Output the [x, y] coordinate of the center of the cell containing the given text.  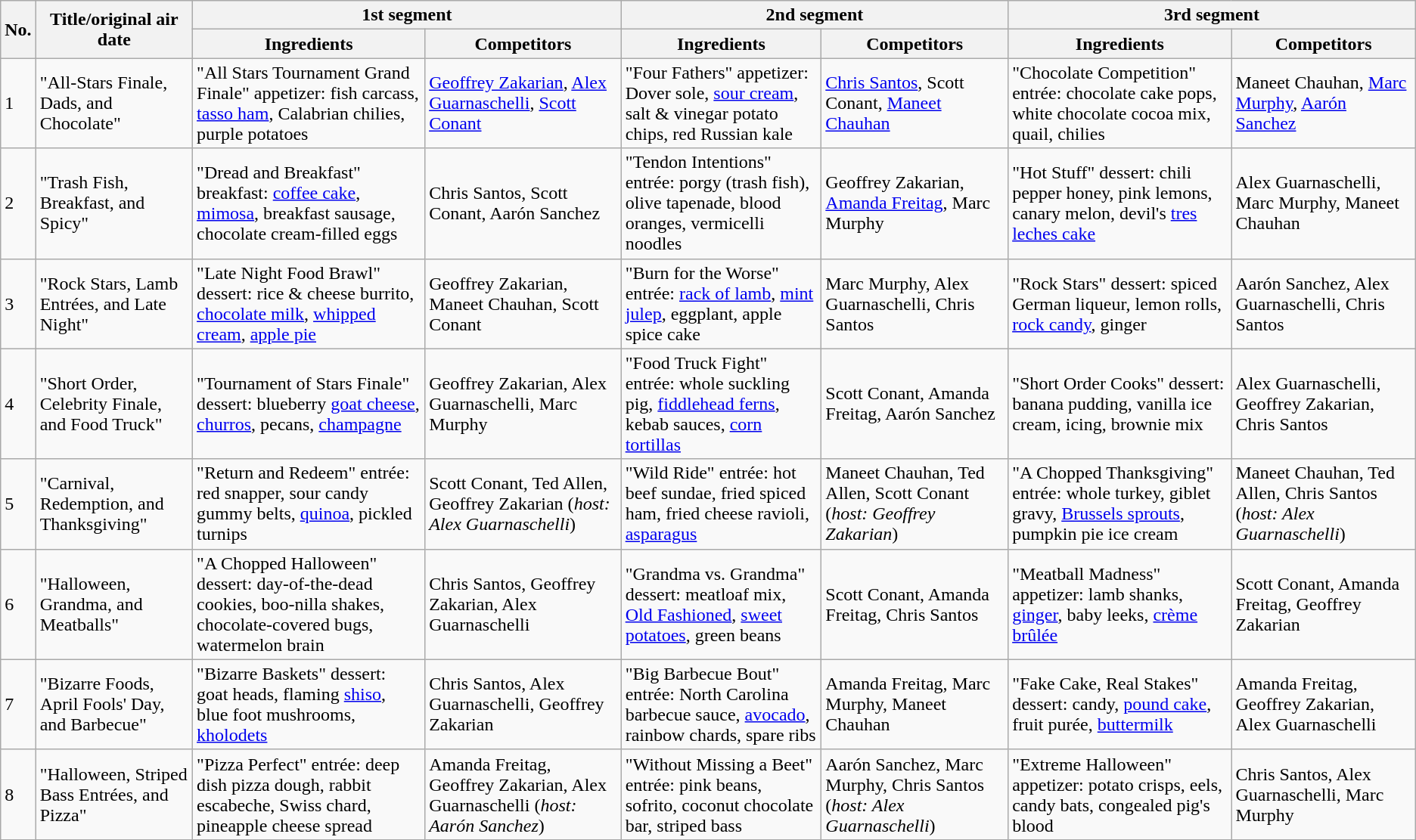
Scott Conant, Amanda Freitag, Geoffrey Zakarian [1324, 604]
"Grandma vs. Grandma" dessert: meatloaf mix, Old Fashioned, sweet potatoes, green beans [722, 604]
"Pizza Perfect" entrée: deep dish pizza dough, rabbit escabeche, Swiss chard, pineapple cheese spread [309, 794]
8 [18, 794]
"Meatball Madness" appetizer: lamb shanks, ginger, baby leeks, crème brûlée [1119, 604]
"All Stars Tournament Grand Finale" appetizer: fish carcass, tasso ham, Calabrian chilies, purple potatoes [309, 103]
"Trash Fish, Breakfast, and Spicy" [113, 203]
6 [18, 604]
Amanda Freitag, Geoffrey Zakarian, Alex Guarnaschelli [1324, 705]
1 [18, 103]
"All-Stars Finale, Dads, and Chocolate" [113, 103]
Maneet Chauhan, Ted Allen, Scott Conant (host: Geoffrey Zakarian) [915, 504]
1st segment [407, 15]
"Four Fathers" appetizer: Dover sole, sour cream, salt & vinegar potato chips, red Russian kale [722, 103]
Scott Conant, Amanda Freitag, Aarón Sanchez [915, 404]
"Fake Cake, Real Stakes" dessert: candy, pound cake, fruit purée, buttermilk [1119, 705]
"A Chopped Halloween" dessert: day-of-the-dead cookies, boo-nilla shakes, chocolate-covered bugs, watermelon brain [309, 604]
"Without Missing a Beet" entrée: pink beans, sofrito, coconut chocolate bar, striped bass [722, 794]
"Late Night Food Brawl" dessert: rice & cheese burrito, chocolate milk, whipped cream, apple pie [309, 304]
"Halloween, Striped Bass Entrées, and Pizza" [113, 794]
Chris Santos, Scott Conant, Aarón Sanchez [523, 203]
Geoffrey Zakarian, Maneet Chauhan, Scott Conant [523, 304]
Amanda Freitag, Marc Murphy, Maneet Chauhan [915, 705]
Chris Santos, Geoffrey Zakarian, Alex Guarnaschelli [523, 604]
Aarón Sanchez, Alex Guarnaschelli, Chris Santos [1324, 304]
4 [18, 404]
"Rock Stars" dessert: spiced German liqueur, lemon rolls, rock candy, ginger [1119, 304]
"Chocolate Competition" entrée: chocolate cake pops, white chocolate cocoa mix, quail, chilies [1119, 103]
Aarón Sanchez, Marc Murphy, Chris Santos (host: Alex Guarnaschelli) [915, 794]
"A Chopped Thanksgiving" entrée: whole turkey, giblet gravy, Brussels sprouts, pumpkin pie ice cream [1119, 504]
"Burn for the Worse" entrée: rack of lamb, mint julep, eggplant, apple spice cake [722, 304]
"Wild Ride" entrée: hot beef sundae, fried spiced ham, fried cheese ravioli, asparagus [722, 504]
Maneet Chauhan, Ted Allen, Chris Santos (host: Alex Guarnaschelli) [1324, 504]
"Tournament of Stars Finale" dessert: blueberry goat cheese, churros, pecans, champagne [309, 404]
"Short Order, Celebrity Finale, and Food Truck" [113, 404]
"Return and Redeem" entrée: red snapper, sour candy gummy belts, quinoa, pickled turnips [309, 504]
Maneet Chauhan, Marc Murphy, Aarón Sanchez [1324, 103]
"Halloween, Grandma, and Meatballs" [113, 604]
2nd segment [814, 15]
Title/original air date [113, 29]
"Carnival, Redemption, and Thanksgiving" [113, 504]
"Extreme Halloween" appetizer: potato crisps, eels, candy bats, congealed pig's blood [1119, 794]
"Bizarre Baskets" dessert: goat heads, flaming shiso, blue foot mushrooms, kholodets [309, 705]
Alex Guarnaschelli, Marc Murphy, Maneet Chauhan [1324, 203]
3rd segment [1212, 15]
Geoffrey Zakarian, Alex Guarnaschelli, Scott Conant [523, 103]
Chris Santos, Alex Guarnaschelli, Geoffrey Zakarian [523, 705]
"Dread and Breakfast" breakfast: coffee cake, mimosa, breakfast sausage, chocolate cream-filled eggs [309, 203]
"Food Truck Fight" entrée: whole suckling pig, fiddlehead ferns, kebab sauces, corn tortillas [722, 404]
Chris Santos, Alex Guarnaschelli, Marc Murphy [1324, 794]
Amanda Freitag, Geoffrey Zakarian, Alex Guarnaschelli (host: Aarón Sanchez) [523, 794]
Scott Conant, Amanda Freitag, Chris Santos [915, 604]
"Big Barbecue Bout" entrée: North Carolina barbecue sauce, avocado, rainbow chards, spare ribs [722, 705]
Scott Conant, Ted Allen, Geoffrey Zakarian (host: Alex Guarnaschelli) [523, 504]
No. [18, 29]
"Tendon Intentions" entrée: porgy (trash fish), olive tapenade, blood oranges, vermicelli noodles [722, 203]
Marc Murphy, Alex Guarnaschelli, Chris Santos [915, 304]
5 [18, 504]
Chris Santos, Scott Conant, Maneet Chauhan [915, 103]
"Rock Stars, Lamb Entrées, and Late Night" [113, 304]
Geoffrey Zakarian, Amanda Freitag, Marc Murphy [915, 203]
3 [18, 304]
"Hot Stuff" dessert: chili pepper honey, pink lemons, canary melon, devil's tres leches cake [1119, 203]
"Bizarre Foods, April Fools' Day, and Barbecue" [113, 705]
"Short Order Cooks" dessert: banana pudding, vanilla ice cream, icing, brownie mix [1119, 404]
Alex Guarnaschelli, Geoffrey Zakarian, Chris Santos [1324, 404]
Geoffrey Zakarian, Alex Guarnaschelli, Marc Murphy [523, 404]
7 [18, 705]
2 [18, 203]
